Find where the given text appears and provide that cell's center as [x, y] coordinate. 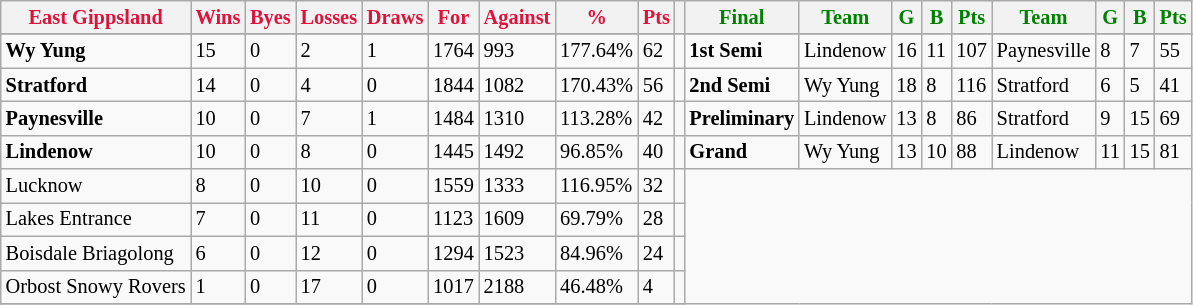
Lakes Entrance [96, 219]
170.43% [596, 85]
Byes [270, 17]
1310 [518, 118]
116 [971, 85]
84.96% [596, 253]
2 [329, 51]
5 [1140, 85]
Boisdale Briagolong [96, 253]
For [453, 17]
96.85% [596, 152]
1st Semi [742, 51]
55 [1174, 51]
81 [1174, 152]
Preliminary [742, 118]
88 [971, 152]
69 [1174, 118]
116.95% [596, 186]
1017 [453, 287]
Final [742, 17]
1333 [518, 186]
1294 [453, 253]
56 [656, 85]
1764 [453, 51]
Grand [742, 152]
1484 [453, 118]
28 [656, 219]
1523 [518, 253]
32 [656, 186]
41 [1174, 85]
86 [971, 118]
9 [1110, 118]
1844 [453, 85]
24 [656, 253]
46.48% [596, 287]
62 [656, 51]
177.64% [596, 51]
993 [518, 51]
1492 [518, 152]
Lucknow [96, 186]
12 [329, 253]
Against [518, 17]
1559 [453, 186]
East Gippsland [96, 17]
18 [906, 85]
Orbost Snowy Rovers [96, 287]
1445 [453, 152]
Wins [218, 17]
14 [218, 85]
107 [971, 51]
42 [656, 118]
Draws [395, 17]
% [596, 17]
40 [656, 152]
1082 [518, 85]
113.28% [596, 118]
2188 [518, 287]
69.79% [596, 219]
2nd Semi [742, 85]
16 [906, 51]
17 [329, 287]
1609 [518, 219]
1123 [453, 219]
Losses [329, 17]
